Return the (X, Y) coordinate for the center point of the cell that contains the specified text.  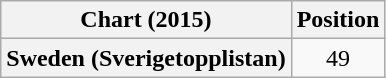
49 (338, 58)
Sweden (Sverigetopplistan) (146, 58)
Chart (2015) (146, 20)
Position (338, 20)
